Locate the cell with the specified text and output its [X, Y] center coordinate. 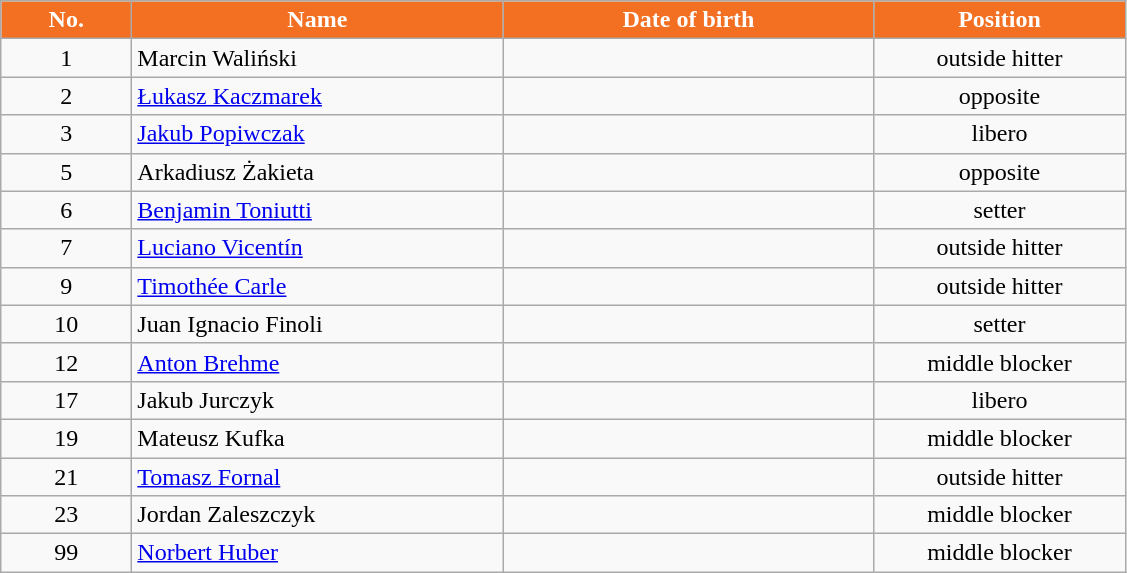
7 [66, 248]
Tomasz Fornal [318, 477]
Name [318, 20]
Juan Ignacio Finoli [318, 324]
Jakub Jurczyk [318, 400]
1 [66, 58]
Position [1000, 20]
Jordan Zaleszczyk [318, 515]
12 [66, 362]
Benjamin Toniutti [318, 210]
Anton Brehme [318, 362]
Timothée Carle [318, 286]
Arkadiusz Żakieta [318, 172]
No. [66, 20]
2 [66, 96]
17 [66, 400]
19 [66, 438]
99 [66, 553]
9 [66, 286]
Marcin Waliński [318, 58]
Jakub Popiwczak [318, 134]
21 [66, 477]
Luciano Vicentín [318, 248]
3 [66, 134]
10 [66, 324]
5 [66, 172]
Mateusz Kufka [318, 438]
Date of birth [688, 20]
6 [66, 210]
23 [66, 515]
Norbert Huber [318, 553]
Łukasz Kaczmarek [318, 96]
